Search for the cell housing the specified text and yield its (x, y) center coordinate. 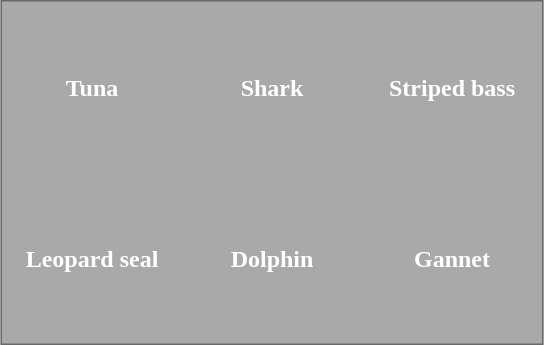
Dolphin (272, 287)
Gannet (452, 287)
Shark (272, 116)
Leopard seal (92, 287)
Tuna (92, 116)
Striped bass (452, 116)
